Detect which cell encompasses the target text, then output its (x, y) center coordinate. 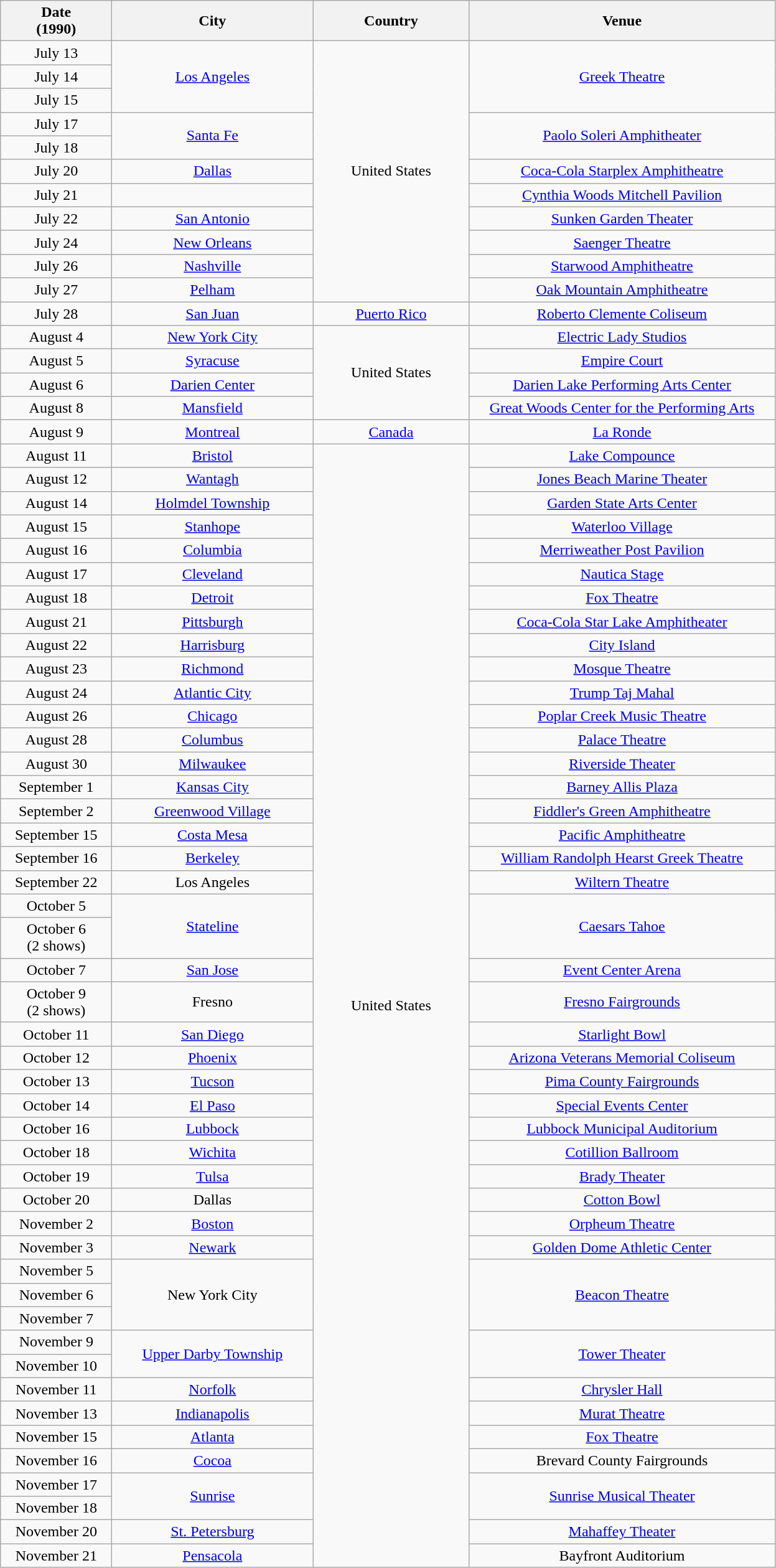
Boston (213, 1224)
Fresno Fairgrounds (622, 1002)
August 5 (56, 361)
Merriweather Post Pavilion (622, 550)
Upper Darby Township (213, 1354)
Oak Mountain Amphitheatre (622, 289)
Orpheum Theatre (622, 1224)
October 7 (56, 970)
Canada (391, 432)
Richmond (213, 669)
Newark (213, 1247)
Fiddler's Green Amphitheatre (622, 811)
Brevard County Fairgrounds (622, 1460)
San Jose (213, 970)
Murat Theatre (622, 1413)
September 1 (56, 787)
October 18 (56, 1153)
Great Woods Center for the Performing Arts (622, 408)
Chicago (213, 716)
November 21 (56, 1556)
Waterloo Village (622, 527)
July 17 (56, 124)
July 27 (56, 289)
Norfolk (213, 1389)
Beacon Theatre (622, 1295)
Atlanta (213, 1437)
Harrisburg (213, 645)
Greek Theatre (622, 77)
July 26 (56, 266)
Phoenix (213, 1058)
October 12 (56, 1058)
August 16 (56, 550)
July 28 (56, 313)
Sunken Garden Theater (622, 218)
November 5 (56, 1271)
Milwaukee (213, 764)
July 13 (56, 53)
July 18 (56, 148)
Saenger Theatre (622, 242)
Starwood Amphitheatre (622, 266)
November 20 (56, 1532)
Cocoa (213, 1460)
August 14 (56, 503)
Mosque Theatre (622, 669)
Cleveland (213, 574)
August 26 (56, 716)
November 13 (56, 1413)
Event Center Arena (622, 970)
November 6 (56, 1295)
Montreal (213, 432)
August 23 (56, 669)
Mansfield (213, 408)
Atlantic City (213, 693)
Syracuse (213, 361)
Sunrise (213, 1496)
July 14 (56, 77)
November 16 (56, 1460)
Stanhope (213, 527)
Bayfront Auditorium (622, 1556)
August 4 (56, 337)
William Randolph Hearst Greek Theatre (622, 858)
Lubbock (213, 1129)
Costa Mesa (213, 835)
July 15 (56, 100)
Garden State Arts Center (622, 503)
Empire Court (622, 361)
July 20 (56, 171)
Trump Taj Mahal (622, 693)
Tulsa (213, 1176)
August 8 (56, 408)
Barney Allis Plaza (622, 787)
Country (391, 21)
Tucson (213, 1081)
Stateline (213, 926)
Bristol (213, 456)
July 21 (56, 195)
San Antonio (213, 218)
Pima County Fairgrounds (622, 1081)
Cotillion Ballroom (622, 1153)
Cynthia Woods Mitchell Pavilion (622, 195)
August 15 (56, 527)
October 16 (56, 1129)
Santa Fe (213, 136)
City Island (622, 645)
October 20 (56, 1200)
August 30 (56, 764)
November 15 (56, 1437)
Wantagh (213, 479)
November 11 (56, 1389)
August 28 (56, 740)
August 12 (56, 479)
Coca-Cola Star Lake Amphitheater (622, 621)
October 14 (56, 1105)
Fresno (213, 1002)
Brady Theater (622, 1176)
St. Petersburg (213, 1532)
Riverside Theater (622, 764)
Electric Lady Studios (622, 337)
El Paso (213, 1105)
November 3 (56, 1247)
Wichita (213, 1153)
Venue (622, 21)
August 9 (56, 432)
Pelham (213, 289)
August 17 (56, 574)
Pensacola (213, 1556)
Poplar Creek Music Theatre (622, 716)
San Diego (213, 1034)
August 21 (56, 621)
November 18 (56, 1508)
Columbus (213, 740)
Kansas City (213, 787)
Mahaffey Theater (622, 1532)
Holmdel Township (213, 503)
Darien Center (213, 385)
August 6 (56, 385)
Pittsburgh (213, 621)
November 10 (56, 1366)
Jones Beach Marine Theater (622, 479)
Nautica Stage (622, 574)
October 6(2 shows) (56, 937)
October 19 (56, 1176)
Paolo Soleri Amphitheater (622, 136)
Palace Theatre (622, 740)
Greenwood Village (213, 811)
August 24 (56, 693)
September 15 (56, 835)
November 7 (56, 1318)
Tower Theater (622, 1354)
Puerto Rico (391, 313)
Date(1990) (56, 21)
September 22 (56, 882)
November 2 (56, 1224)
October 11 (56, 1034)
July 24 (56, 242)
New Orleans (213, 242)
Roberto Clemente Coliseum (622, 313)
Darien Lake Performing Arts Center (622, 385)
August 22 (56, 645)
Pacific Amphitheatre (622, 835)
Detroit (213, 598)
November 17 (56, 1485)
Special Events Center (622, 1105)
Columbia (213, 550)
October 9(2 shows) (56, 1002)
July 22 (56, 218)
Cotton Bowl (622, 1200)
Chrysler Hall (622, 1389)
City (213, 21)
November 9 (56, 1342)
October 13 (56, 1081)
Indianapolis (213, 1413)
Lubbock Municipal Auditorium (622, 1129)
La Ronde (622, 432)
August 11 (56, 456)
September 16 (56, 858)
August 18 (56, 598)
September 2 (56, 811)
Sunrise Musical Theater (622, 1496)
October 5 (56, 906)
Nashville (213, 266)
Wiltern Theatre (622, 882)
Caesars Tahoe (622, 926)
Arizona Veterans Memorial Coliseum (622, 1058)
San Juan (213, 313)
Coca-Cola Starplex Amphitheatre (622, 171)
Lake Compounce (622, 456)
Golden Dome Athletic Center (622, 1247)
Berkeley (213, 858)
Starlight Bowl (622, 1034)
